Provide the (X, Y) coordinate of the cell's center where the given text is located.  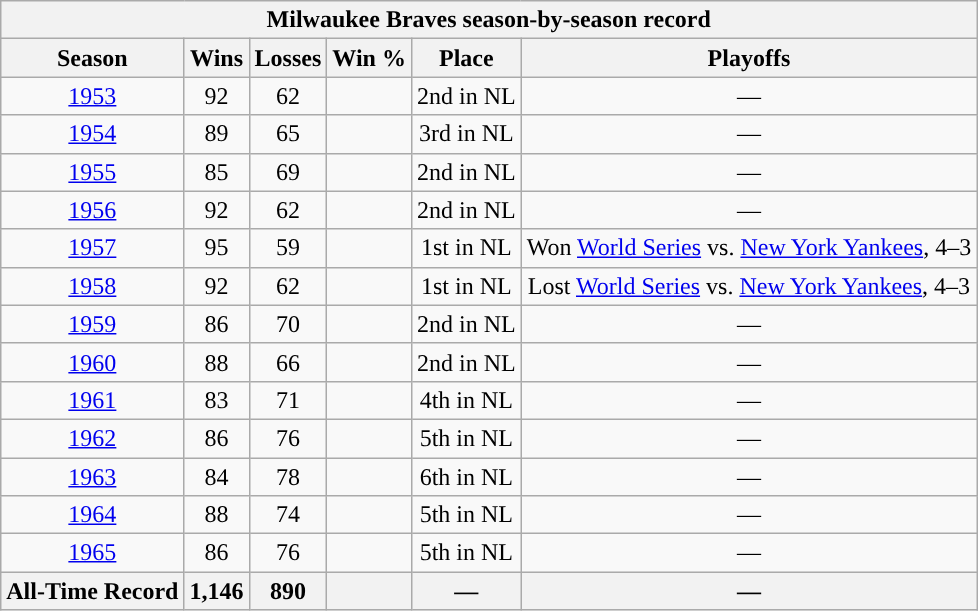
Wins (216, 58)
1961 (92, 400)
Season (92, 58)
1955 (92, 172)
All-Time Record (92, 591)
3rd in NL (466, 134)
83 (216, 400)
70 (288, 324)
Place (466, 58)
1954 (92, 134)
85 (216, 172)
84 (216, 477)
1956 (92, 210)
1963 (92, 477)
1965 (92, 553)
Won World Series vs. New York Yankees, 4–3 (748, 248)
1958 (92, 286)
Playoffs (748, 58)
66 (288, 362)
890 (288, 591)
71 (288, 400)
Win % (370, 58)
78 (288, 477)
Lost World Series vs. New York Yankees, 4–3 (748, 286)
1953 (92, 96)
65 (288, 134)
1960 (92, 362)
Milwaukee Braves season-by-season record (489, 20)
4th in NL (466, 400)
59 (288, 248)
Losses (288, 58)
1959 (92, 324)
6th in NL (466, 477)
74 (288, 515)
69 (288, 172)
1962 (92, 438)
1964 (92, 515)
95 (216, 248)
1957 (92, 248)
1,146 (216, 591)
89 (216, 134)
